Pinpoint the cell where the given text exists, returning its [X, Y] midpoint coordinate. 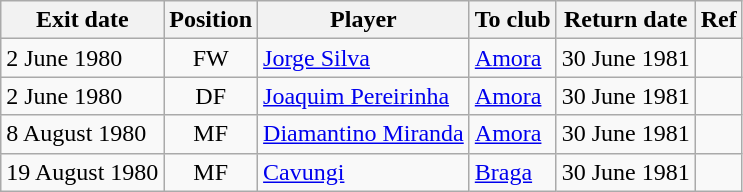
Return date [626, 20]
Diamantino Miranda [364, 134]
Joaquim Pereirinha [364, 96]
Position [211, 20]
FW [211, 58]
DF [211, 96]
Player [364, 20]
Braga [512, 172]
Cavungi [364, 172]
Jorge Silva [364, 58]
Exit date [82, 20]
19 August 1980 [82, 172]
8 August 1980 [82, 134]
To club [512, 20]
Ref [718, 20]
